From the cell containing the given text, extract its center point as (x, y) coordinate. 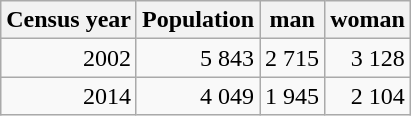
2014 (69, 96)
2 104 (368, 96)
3 128 (368, 58)
2 715 (292, 58)
1 945 (292, 96)
man (292, 20)
Population (198, 20)
4 049 (198, 96)
5 843 (198, 58)
2002 (69, 58)
Census year (69, 20)
woman (368, 20)
